Find where the given text appears and provide that cell's center as [X, Y] coordinate. 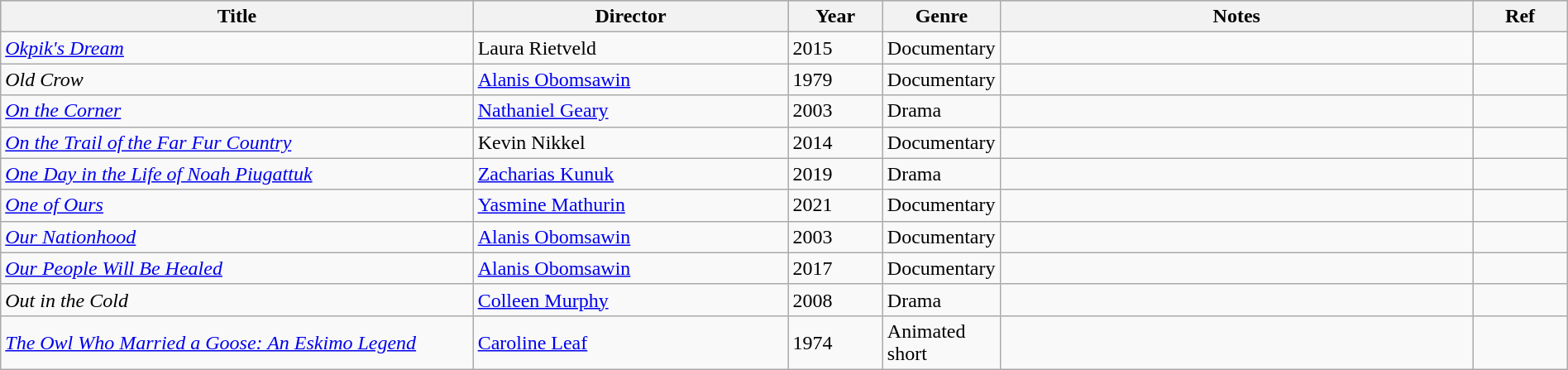
2014 [835, 142]
Yasmine Mathurin [630, 205]
2021 [835, 205]
Old Crow [237, 79]
2017 [835, 268]
One of Ours [237, 205]
Ref [1520, 17]
Kevin Nikkel [630, 142]
Laura Rietveld [630, 48]
Okpik's Dream [237, 48]
The Owl Who Married a Goose: An Eskimo Legend [237, 343]
Nathaniel Geary [630, 111]
Notes [1237, 17]
One Day in the Life of Noah Piugattuk [237, 174]
1974 [835, 343]
2015 [835, 48]
Director [630, 17]
2008 [835, 300]
On the Corner [237, 111]
Title [237, 17]
Year [835, 17]
On the Trail of the Far Fur Country [237, 142]
Our People Will Be Healed [237, 268]
Colleen Murphy [630, 300]
1979 [835, 79]
Genre [941, 17]
2019 [835, 174]
Caroline Leaf [630, 343]
Out in the Cold [237, 300]
Zacharias Kunuk [630, 174]
Animated short [941, 343]
Our Nationhood [237, 237]
